From the cell containing the given text, extract its center point as (x, y) coordinate. 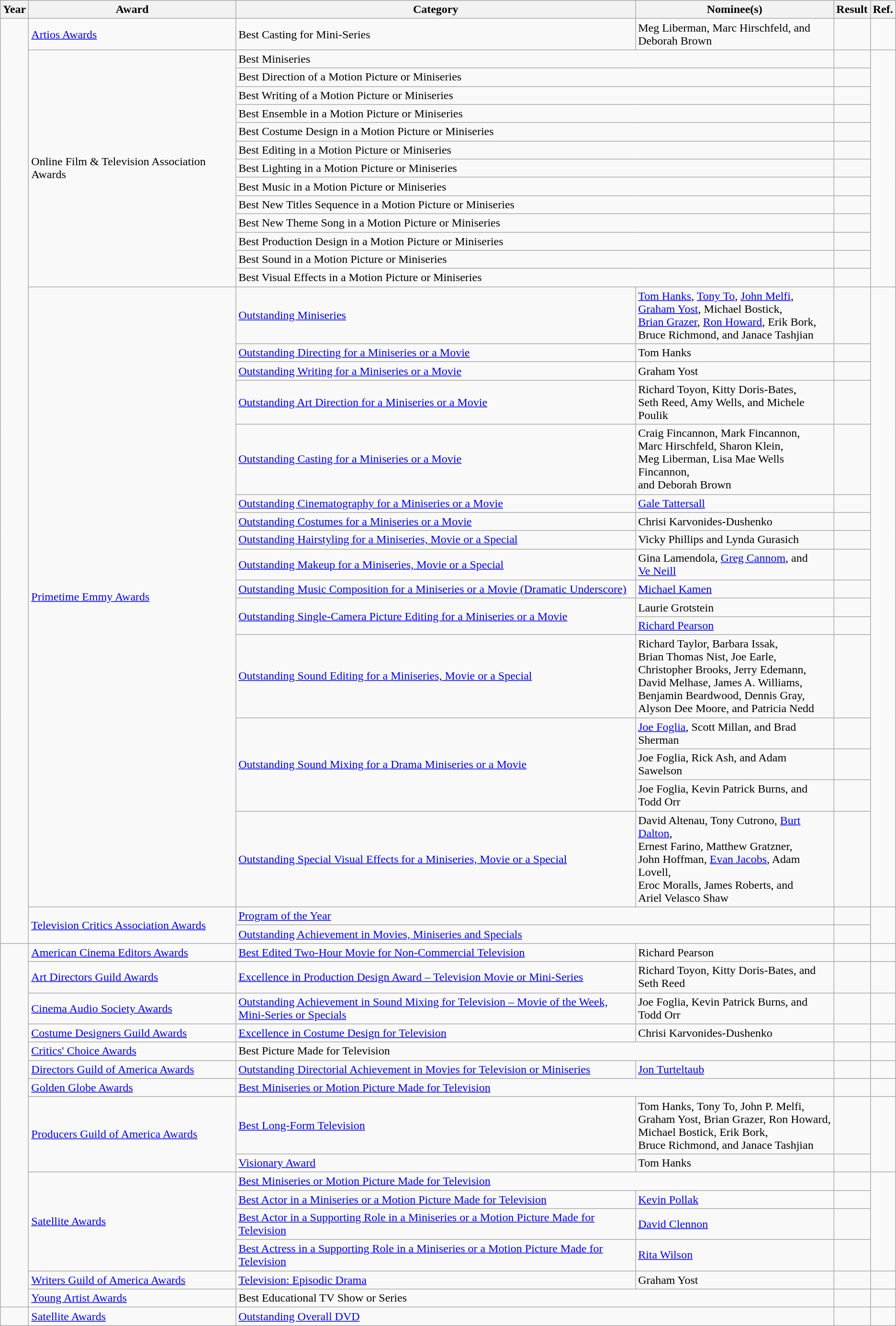
Year (14, 10)
Young Artist Awards (132, 1298)
Excellence in Production Design Award – Television Movie or Mini-Series (436, 977)
Best Edited Two-Hour Movie for Non-Commercial Television (436, 952)
Best Picture Made for Television (535, 1051)
Best Sound in a Motion Picture or Miniseries (535, 260)
Best Costume Design in a Motion Picture or Miniseries (535, 132)
Critics' Choice Awards (132, 1051)
Outstanding Overall DVD (535, 1316)
Outstanding Single-Camera Picture Editing for a Miniseries or a Movie (436, 616)
Gina Lamendola, Greg Cannom, and Ve Neill (735, 564)
Best New Theme Song in a Motion Picture or Miniseries (535, 223)
Online Film & Television Association Awards (132, 169)
Rita Wilson (735, 1256)
Laurie Grotstein (735, 607)
Outstanding Makeup for a Miniseries, Movie or a Special (436, 564)
Best Writing of a Motion Picture or Miniseries (535, 95)
Cinema Audio Society Awards (132, 1009)
Best Lighting in a Motion Picture or Miniseries (535, 168)
Best Actor in a Miniseries or a Motion Picture Made for Television (436, 1200)
Joe Foglia, Scott Millan, and Brad Sherman (735, 733)
Outstanding Miniseries (436, 315)
Result (852, 10)
Best Miniseries (535, 59)
Best Music in a Motion Picture or Miniseries (535, 186)
Producers Guild of America Awards (132, 1134)
Nominee(s) (735, 10)
Kevin Pollak (735, 1200)
Excellence in Costume Design for Television (436, 1033)
Outstanding Hairstyling for a Miniseries, Movie or a Special (436, 540)
Craig Fincannon, Mark Fincannon, Marc Hirschfeld, Sharon Klein, Meg Liberman, Lisa Mae Wells Fincannon, and Deborah Brown (735, 459)
Outstanding Directing for a Miniseries or a Movie (436, 353)
Outstanding Music Composition for a Miniseries or a Movie (Dramatic Underscore) (436, 589)
Costume Designers Guild Awards (132, 1033)
Artios Awards (132, 34)
Television Critics Association Awards (132, 925)
Outstanding Sound Editing for a Miniseries, Movie or a Special (436, 676)
Gale Tattersall (735, 503)
Category (436, 10)
Jon Turteltaub (735, 1069)
Michael Kamen (735, 589)
Outstanding Special Visual Effects for a Miniseries, Movie or a Special (436, 859)
Best Long-Form Television (436, 1125)
American Cinema Editors Awards (132, 952)
Vicky Phillips and Lynda Gurasich (735, 540)
Best Editing in a Motion Picture or Miniseries (535, 150)
Writers Guild of America Awards (132, 1280)
Best Direction of a Motion Picture or Miniseries (535, 77)
Meg Liberman, Marc Hirschfeld, and Deborah Brown (735, 34)
Outstanding Casting for a Miniseries or a Movie (436, 459)
Joe Foglia, Rick Ash, and Adam Sawelson (735, 764)
Award (132, 10)
Television: Episodic Drama (436, 1280)
Outstanding Art Direction for a Miniseries or a Movie (436, 402)
Tom Hanks, Tony To, John P. Melfi, Graham Yost, Brian Grazer, Ron Howard, Michael Bostick, Erik Bork, Bruce Richmond, and Janace Tashjian (735, 1125)
Outstanding Sound Mixing for a Drama Miniseries or a Movie (436, 764)
Directors Guild of America Awards (132, 1069)
Outstanding Writing for a Miniseries or a Movie (436, 371)
Richard Toyon, Kitty Doris-Bates, Seth Reed, Amy Wells, and Michele Poulik (735, 402)
Best New Titles Sequence in a Motion Picture or Miniseries (535, 204)
Primetime Emmy Awards (132, 597)
Outstanding Cinematography for a Miniseries or a Movie (436, 503)
Best Educational TV Show or Series (535, 1298)
Art Directors Guild Awards (132, 977)
David Clennon (735, 1224)
Best Actress in a Supporting Role in a Miniseries or a Motion Picture Made for Television (436, 1256)
Golden Globe Awards (132, 1088)
Outstanding Achievement in Movies, Miniseries and Specials (535, 934)
Ref. (883, 10)
Outstanding Directorial Achievement in Movies for Television or Miniseries (436, 1069)
Visionary Award (436, 1163)
Outstanding Costumes for a Miniseries or a Movie (436, 521)
Outstanding Achievement in Sound Mixing for Television – Movie of the Week, Mini-Series or Specials (436, 1009)
Program of the Year (535, 916)
Best Production Design in a Motion Picture or Miniseries (535, 241)
Best Actor in a Supporting Role in a Miniseries or a Motion Picture Made for Television (436, 1224)
Best Visual Effects in a Motion Picture or Miniseries (535, 278)
Best Casting for Mini-Series (436, 34)
Tom Hanks, Tony To, John Melfi, Graham Yost, Michael Bostick, Brian Grazer, Ron Howard, Erik Bork, Bruce Richmond, and Janace Tashjian (735, 315)
Best Ensemble in a Motion Picture or Miniseries (535, 113)
Richard Toyon, Kitty Doris-Bates, and Seth Reed (735, 977)
